Return (X, Y) of the center of cell containing provided text 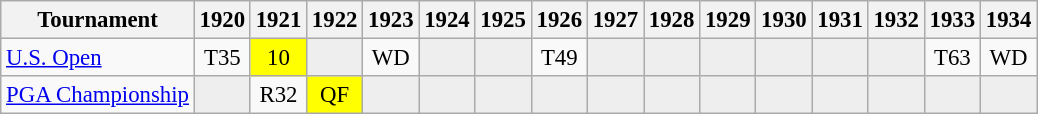
1932 (896, 20)
1931 (840, 20)
1929 (728, 20)
1933 (952, 20)
R32 (278, 95)
1924 (447, 20)
1934 (1008, 20)
1926 (559, 20)
1927 (615, 20)
Tournament (98, 20)
10 (278, 58)
1920 (222, 20)
QF (335, 95)
1922 (335, 20)
PGA Championship (98, 95)
1923 (391, 20)
1928 (672, 20)
T49 (559, 58)
1921 (278, 20)
1925 (503, 20)
1930 (784, 20)
T35 (222, 58)
T63 (952, 58)
U.S. Open (98, 58)
